Return the [x, y] coordinate for the center point of the cell that contains the specified text.  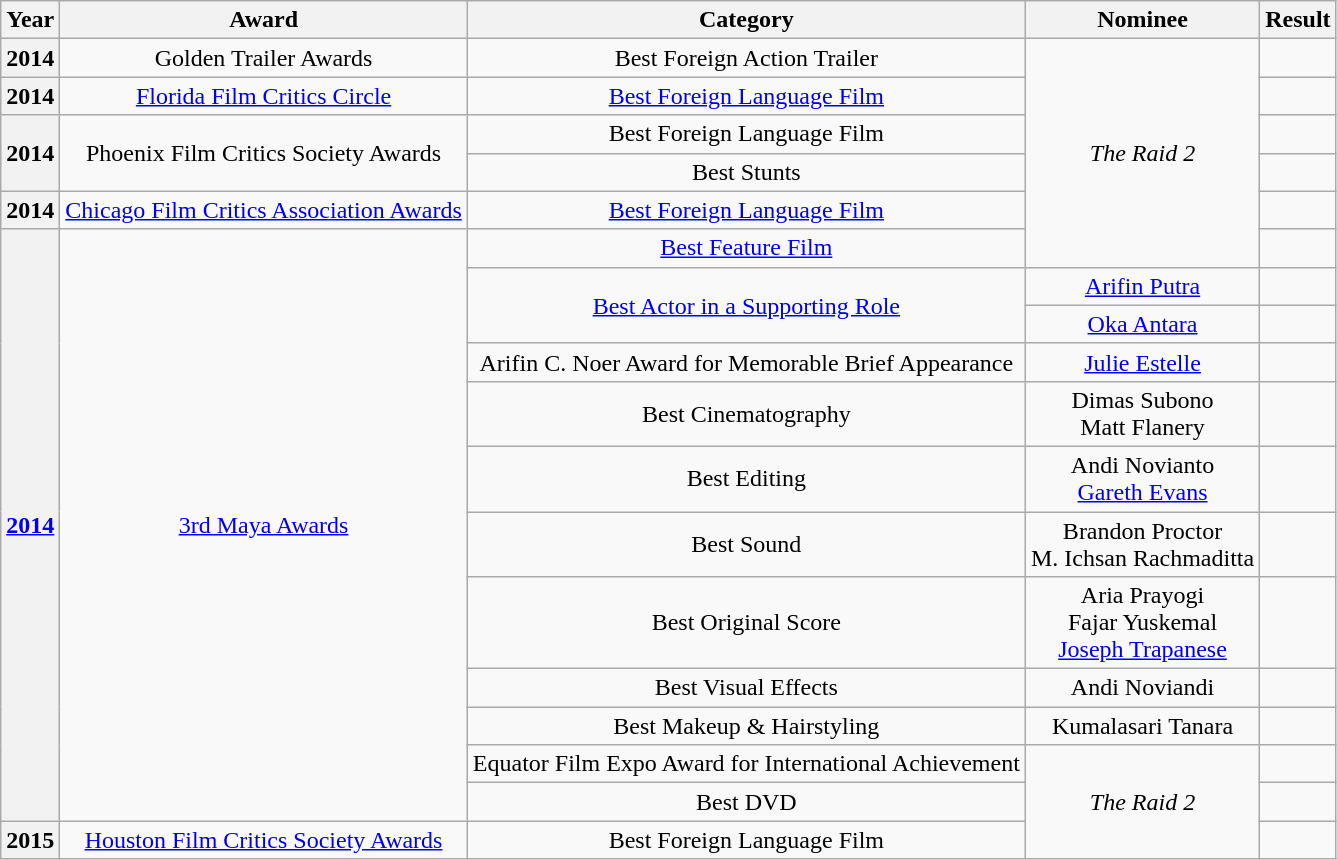
Houston Film Critics Society Awards [264, 840]
Golden Trailer Awards [264, 58]
Aria Prayogi Fajar Yuskemal Joseph Trapanese [1142, 623]
3rd Maya Awards [264, 525]
Kumalasari Tanara [1142, 726]
Best Editing [746, 478]
Award [264, 20]
Equator Film Expo Award for International Achievement [746, 764]
Arifin Putra [1142, 286]
Category [746, 20]
Best Makeup & Hairstyling [746, 726]
Nominee [1142, 20]
Best Sound [746, 544]
Dimas Subono Matt Flanery [1142, 414]
Julie Estelle [1142, 362]
Best DVD [746, 802]
Best Stunts [746, 172]
Chicago Film Critics Association Awards [264, 210]
Phoenix Film Critics Society Awards [264, 153]
Andi Novianto Gareth Evans [1142, 478]
Result [1298, 20]
Brandon Proctor M. Ichsan Rachmaditta [1142, 544]
Arifin C. Noer Award for Memorable Brief Appearance [746, 362]
Year [30, 20]
Best Foreign Action Trailer [746, 58]
Best Cinematography [746, 414]
Best Original Score [746, 623]
Andi Noviandi [1142, 688]
Best Actor in a Supporting Role [746, 305]
Florida Film Critics Circle [264, 96]
Best Visual Effects [746, 688]
Oka Antara [1142, 324]
2015 [30, 840]
Best Feature Film [746, 248]
